Determine the (X, Y) coordinate at the center of the cell enclosing the given text.  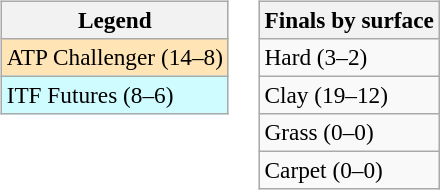
Hard (3–2) (349, 57)
ATP Challenger (14–8) (114, 57)
Finals by surface (349, 20)
ITF Futures (8–6) (114, 95)
Clay (19–12) (349, 95)
Grass (0–0) (349, 133)
Carpet (0–0) (349, 171)
Legend (114, 20)
